Find where the given text appears and provide that cell's center as [x, y] coordinate. 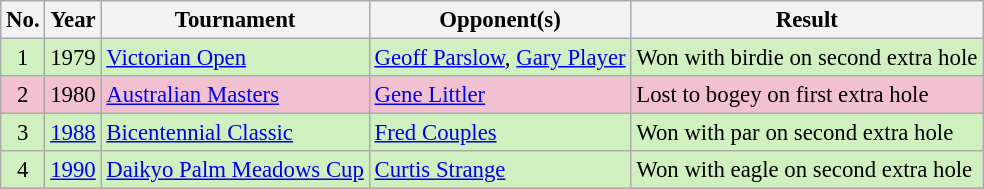
Opponent(s) [500, 20]
2 [23, 95]
1990 [73, 170]
Tournament [235, 20]
Gene Littler [500, 95]
Daikyo Palm Meadows Cup [235, 170]
Victorian Open [235, 58]
Australian Masters [235, 95]
3 [23, 133]
1979 [73, 58]
Won with eagle on second extra hole [807, 170]
Year [73, 20]
1988 [73, 133]
1 [23, 58]
Fred Couples [500, 133]
Result [807, 20]
4 [23, 170]
Bicentennial Classic [235, 133]
Geoff Parslow, Gary Player [500, 58]
Curtis Strange [500, 170]
No. [23, 20]
1980 [73, 95]
Won with birdie on second extra hole [807, 58]
Lost to bogey on first extra hole [807, 95]
Won with par on second extra hole [807, 133]
